Return (x, y) of the center of cell containing provided text 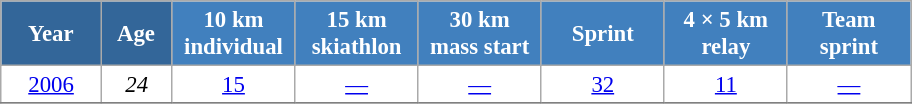
Age (136, 34)
11 (726, 85)
24 (136, 85)
Team sprint (848, 34)
Year (52, 34)
2006 (52, 85)
15 (234, 85)
Sprint (602, 34)
10 km individual (234, 34)
15 km skiathlon (356, 34)
30 km mass start (480, 34)
4 × 5 km relay (726, 34)
32 (602, 85)
